Scan for the cell matching the given text and deliver its [x, y] coordinate at center. 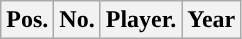
No. [77, 20]
Player. [140, 20]
Year [212, 20]
Pos. [28, 20]
